For the text-containing cell, return its midpoint in [x, y] coordinate format. 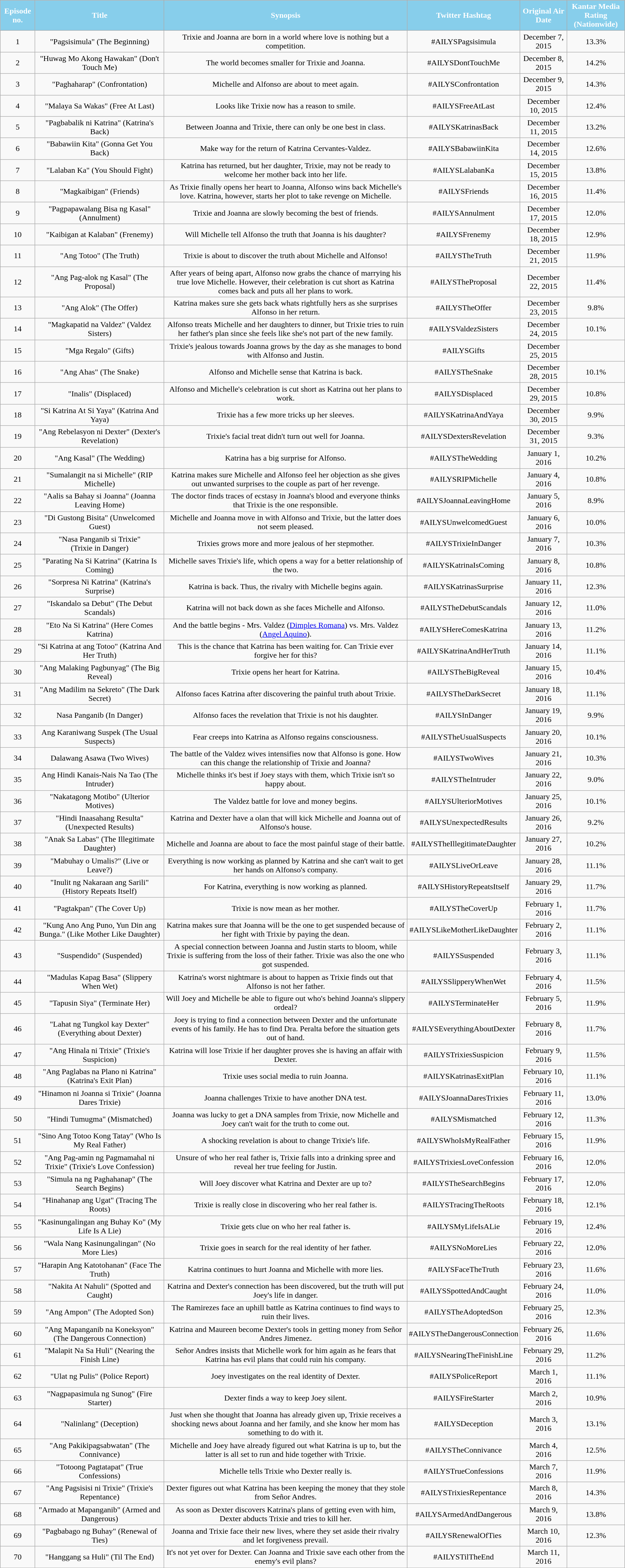
#AILYSTrixieInDanger [463, 543]
Michelle and Joanna are about to face the most painful stage of their battle. [285, 844]
#AILYSArmedAndDangerous [463, 1514]
The Ramirezes face an uphill battle as Katrina continues to find ways to ruin their lives. [285, 1312]
28 [18, 629]
9.3% [596, 437]
February 11, 2016 [544, 1098]
February 15, 2016 [544, 1141]
12.6% [596, 148]
March 1, 2016 [544, 1377]
Michelle tells Trixie who Dexter really is. [285, 1471]
Will Joey and Michelle be able to figure out who's behind Joanna's slippery ordeal? [285, 1003]
41 [18, 908]
12 [18, 282]
March 4, 2016 [544, 1450]
February 12, 2016 [544, 1119]
January 5, 2016 [544, 500]
#AILYSLalabanKa [463, 170]
January 19, 2016 [544, 715]
Trixie opens her heart for Katrina. [285, 673]
As soon as Dexter discovers Katrina's plans of getting even with him, Dexter abducts Trixie and tries to kill her. [285, 1514]
#AILYSTrixiesRepentance [463, 1493]
#AILYSConfrontation [463, 84]
February 9, 2016 [544, 1055]
Michelle saves Trixie's life, which opens a way for a better relationship of the two. [285, 565]
Trixie is really close in discovering who her real father is. [285, 1205]
"Nagpapasimula ng Sunog" (Fire Starter) [100, 1398]
December 18, 2015 [544, 234]
18 [18, 415]
#AILYSTheDarkSecret [463, 694]
Trixie's jealous towards Joanna grows by the day as she manages to bond with Alfonso and Justin. [285, 351]
"Kaibigan at Kalaban" (Frenemy) [100, 234]
"Malaya Sa Wakas" (Free At Last) [100, 106]
January 20, 2016 [544, 737]
#AILYSEverythingAboutDexter [463, 1029]
"Tapusin Siya" (Terminate Her) [100, 1003]
36 [18, 801]
66 [18, 1471]
5 [18, 127]
68 [18, 1514]
A shocking revelation is about to change Trixie's life. [285, 1141]
Katrina and Maureen become Dexter's tools in getting money from Señor Andres Jimenez. [285, 1333]
"Pagtakpan" (The Cover Up) [100, 908]
9.0% [596, 779]
#AILYSJoannaLeavingHome [463, 500]
#AILYSBabawiinKita [463, 148]
#AILYSHistoryRepeatsItself [463, 887]
19 [18, 437]
February 16, 2016 [544, 1162]
"Aalis sa Bahay si Joanna" (Joanna Leaving Home) [100, 500]
#AILYSSuspended [463, 955]
12.9% [596, 234]
13.3% [596, 42]
"Kasinungalingan ang Buhay Ko" (My Life Is A Lie) [100, 1226]
Trixie and Joanna are born in a world where love is nothing but a competition. [285, 42]
January 22, 2016 [544, 779]
21 [18, 479]
#AILYSTheTruth [463, 256]
December 11, 2015 [544, 127]
January 26, 2016 [544, 822]
9.8% [596, 308]
57 [18, 1269]
Katrina makes sure she gets back whats rightfully hers as she surprises Alfonso in her return. [285, 308]
"Babawiin Kita" (Gonna Get You Back) [100, 148]
February 3, 2016 [544, 955]
Katrina and Dexter have a olan that will kick Michelle and Joanna out of Alfonso's house. [285, 822]
Trixies grows more and more jealous of her stepmother. [285, 543]
January 6, 2016 [544, 522]
Trixie is about to discover the truth about Michelle and Alfonso! [285, 256]
This is the chance that Katrina has been waiting for. Can Trixie ever forgive her for this? [285, 651]
February 24, 2016 [544, 1290]
40 [18, 887]
January 4, 2016 [544, 479]
#AILYSTheProposal [463, 282]
20 [18, 458]
52 [18, 1162]
30 [18, 673]
"Ang Pakikipagsabwatan" (The Connivance) [100, 1450]
Trixie's facial treat didn't turn out well for Joanna. [285, 437]
#AILYSTheIllegitimateDaughter [463, 844]
January 29, 2016 [544, 887]
#AILYSKatrinaAndYaya [463, 415]
January 13, 2016 [544, 629]
27 [18, 608]
11.3% [596, 1119]
#AILYSRenewalOfTies [463, 1536]
#AILYSKatrinasBack [463, 127]
#AILYSTheCoverUp [463, 908]
Katrina will lose Trixie if her daughter proves she is having an affair with Dexter. [285, 1055]
"Nasa Panganib si Trixie"(Trixie in Danger) [100, 543]
#AILYSTheWedding [463, 458]
"Magkaibigan" (Friends) [100, 191]
"Ang Kasal" (The Wedding) [100, 458]
34 [18, 758]
December 8, 2015 [544, 63]
Katrina makes sure that Joanna will be the one to get suspended because of her fight with Trixie by paying the dean. [285, 930]
#AILYSTrixiesSuspicion [463, 1055]
February 17, 2016 [544, 1184]
"Mabuhay o Umalis?" (Live or Leave?) [100, 865]
Katrina continues to hurt Joanna and Michelle with more lies. [285, 1269]
58 [18, 1290]
#AILYSFireStarter [463, 1398]
January 18, 2016 [544, 694]
March 2, 2016 [544, 1398]
#AILYSTheUsualSuspects [463, 737]
12.5% [596, 1450]
11 [18, 256]
"Ang Mapanganib na Koneksyon" (The Dangerous Connection) [100, 1333]
55 [18, 1226]
February 19, 2016 [544, 1226]
"Ang Hinala ni Trixie" (Trixie's Suspicion) [100, 1055]
"Sumalangit na si Michelle" (RIP Michelle) [100, 479]
Señor Andres insists that Michelle work for him again as he fears that Katrina has evil plans that could ruin his company. [285, 1355]
January 12, 2016 [544, 608]
Looks like Trixie now has a reason to smile. [285, 106]
26 [18, 586]
"Si Katrina at ang Totoo" (Katrina And Her Truth) [100, 651]
January 1, 2016 [544, 458]
Title [100, 15]
"Malapit Na Sa Huli" (Nearing the Finish Line) [100, 1355]
February 1, 2016 [544, 908]
December 7, 2015 [544, 42]
10 [18, 234]
#AILYSTrixiesLoveConfession [463, 1162]
Nasa Panganib (In Danger) [100, 715]
"Pagsisimula" (The Beginning) [100, 42]
Ang Karaniwang Suspek (The Usual Suspects) [100, 737]
Original Air Date [544, 15]
10.4% [596, 673]
22 [18, 500]
#AILYSTheBigReveal [463, 673]
49 [18, 1098]
It's not yet over for Dexter. Can Joanna and Trixie save each other from the enemy's evil plans? [285, 1557]
25 [18, 565]
Everything is now working as planned by Katrina and she can't wait to get her hands on Alfonso's company. [285, 865]
#AILYSSlipperyWhenWet [463, 981]
February 18, 2016 [544, 1205]
23 [18, 522]
The Valdez battle for love and money begins. [285, 801]
"Pagpapawalang Bisa ng Kasal" (Annulment) [100, 213]
48 [18, 1076]
"Magkapatid na Valdez" (Valdez Sisters) [100, 329]
December 17, 2015 [544, 213]
"Kung Ano Ang Puno, Yun Din ang Bunga." (Like Mother Like Daughter) [100, 930]
"Hinahanap ang Ugat" (Tracing The Roots) [100, 1205]
38 [18, 844]
Katrina is back. Thus, the rivalry with Michelle begins again. [285, 586]
February 22, 2016 [544, 1248]
Unsure of who her real father is, Trixie falls into a drinking spree and reveal her true feeling for Justin. [285, 1162]
#AILYSFrenemy [463, 234]
#AILYSUnexpectedResults [463, 822]
The world becomes smaller for Trixie and Joanna. [285, 63]
#AILYSWhoIsMyRealFather [463, 1141]
#AILYSFreeAtLast [463, 106]
"Ang Ampon" (The Adopted Son) [100, 1312]
#AILYSValdezSisters [463, 329]
#AILYSLiveOrLeave [463, 865]
#AILYSDextersRevelation [463, 437]
#AILYSKatrinasSurprise [463, 586]
#AILYSNoMoreLies [463, 1248]
#AILYSTracingTheRoots [463, 1205]
"Anak Sa Labas" (The Illegitimate Daughter) [100, 844]
Dalawang Asawa (Two Wives) [100, 758]
December 29, 2015 [544, 394]
47 [18, 1055]
9 [18, 213]
#AILYSTheConnivance [463, 1450]
#AILYSTheAdoptedSon [463, 1312]
"Mga Regalo" (Gifts) [100, 351]
65 [18, 1450]
#AILYSTheIntruder [463, 779]
"Totoong Pagtatapat" (True Confessions) [100, 1471]
33 [18, 737]
13.1% [596, 1424]
#AILYSTheDebutScandals [463, 608]
#AILYSTerminateHer [463, 1003]
February 10, 2016 [544, 1076]
March 3, 2016 [544, 1424]
March 11, 2016 [544, 1557]
#AILYSHereComesKatrina [463, 629]
January 21, 2016 [544, 758]
January 8, 2016 [544, 565]
"Hinamon ni Joanna si Trixie" (Joanna Dares Trixie) [100, 1098]
"Nakatagong Motibo" (Ulterior Motives) [100, 801]
December 28, 2015 [544, 372]
"Si Katrina At Si Yaya" (Katrina And Yaya) [100, 415]
Alfonso faces the revelation that Trixie is not his daughter. [285, 715]
#AILYSKatrinaAndHerTruth [463, 651]
"Pagbabalik ni Katrina" (Katrina's Back) [100, 127]
January 14, 2016 [544, 651]
13.0% [596, 1098]
December 25, 2015 [544, 351]
2 [18, 63]
March 8, 2016 [544, 1493]
17 [18, 394]
10.9% [596, 1398]
Episode no. [18, 15]
13.2% [596, 127]
"Iskandalo sa Debut" (The Debut Scandals) [100, 608]
February 29, 2016 [544, 1355]
32 [18, 715]
8 [18, 191]
#AILYSTilTheEnd [463, 1557]
67 [18, 1493]
"Ang Alok" (The Offer) [100, 308]
Will Michelle tell Alfonso the truth that Joanna is his daughter? [285, 234]
24 [18, 543]
January 25, 2016 [544, 801]
Michelle and Joey have already figured out what Katrina is up to, but the latter is all set to run and hide together with Trixie. [285, 1450]
45 [18, 1003]
Katrina will not back down as she faces Michelle and Alfonso. [285, 608]
14 [18, 329]
Trixie goes in search for the real identity of her father. [285, 1248]
"Suspendido" (Suspended) [100, 955]
December 16, 2015 [544, 191]
#AILYSDontTouchMe [463, 63]
"Sorpresa Ni Katrina" (Katrina's Surprise) [100, 586]
Joey investigates on the real identity of Dexter. [285, 1377]
"Lalaban Ka" (You Should Fight) [100, 170]
37 [18, 822]
#AILYSDisplaced [463, 394]
January 11, 2016 [544, 586]
"Lahat ng Tungkol kay Dexter" (Everything about Dexter) [100, 1029]
"Wala Nang Kasinungalingan" (No More Lies) [100, 1248]
March 10, 2016 [544, 1536]
#AILYSKatrinaIsComing [463, 565]
February 2, 2016 [544, 930]
March 7, 2016 [544, 1471]
"Ang Paglabas na Plano ni Katrina" (Katrina's Exit Plan) [100, 1076]
"Armado at Mapanganib" (Armed and Dangerous) [100, 1514]
#AILYSSpottedAndCaught [463, 1290]
#AILYSDeception [463, 1424]
Michelle and Alfonso are about to meet again. [285, 84]
Joanna was lucky to get a DNA samples from Trixie, now Michelle and Joey can't wait for the truth to come out. [285, 1119]
#AILYSTwoWives [463, 758]
43 [18, 955]
#AILYSAnnulment [463, 213]
Will Joey discover what Katrina and Dexter are up to? [285, 1184]
Michelle thinks it's best if Joey stays with them, which Trixie isn't so happy about. [285, 779]
64 [18, 1424]
February 5, 2016 [544, 1003]
Twitter Hashtag [463, 15]
December 24, 2015 [544, 329]
#AILYSKatrinasExitPlan [463, 1076]
70 [18, 1557]
14.2% [596, 63]
Joanna challenges Trixie to have another DNA test. [285, 1098]
#AILYSTrueConfessions [463, 1471]
"Ang Pag-amin ng Pagmamahal ni Trixie" (Trixie's Love Confession) [100, 1162]
#AILYSTheOffer [463, 308]
Make way for the return of Katrina Cervantes-Valdez. [285, 148]
#AILYSPoliceReport [463, 1377]
Katrina makes sure Michelle and Alfonso feel her objection as she gives out unwanted surprises to the couple as part of her revenge. [285, 479]
29 [18, 651]
Alfonso faces Katrina after discovering the painful truth about Trixie. [285, 694]
Joanna and Trixie face their new lives, where they set aside their rivalry and let forgiveness prevail. [285, 1536]
January 7, 2016 [544, 543]
3 [18, 84]
Katrina has returned, but her daughter, Trixie, may not be ready to welcome her mother back into her life. [285, 170]
42 [18, 930]
As Trixie finally opens her heart to Joanna, Alfonso wins back Michelle's love. Katrina, however, starts her plot to take revenge on Michelle. [285, 191]
December 22, 2015 [544, 282]
December 30, 2015 [544, 415]
"Nakita At Nahuli" (Spotted and Caught) [100, 1290]
Katrina has a big surprise for Alfonso. [285, 458]
"Pagbabago ng Buhay" (Renewal of Ties) [100, 1536]
#AILYSNearingTheFinishLine [463, 1355]
"Inalis" (Displaced) [100, 394]
"Sino Ang Totoo Kong Tatay" (Who Is My Real Father) [100, 1141]
59 [18, 1312]
13 [18, 308]
Katrina's worst nightmare is about to happen as Trixie finds out that Alfonso is not her father. [285, 981]
8.9% [596, 500]
16 [18, 372]
#AILYSTheSearchBegins [463, 1184]
And the battle begins - Mrs. Valdez (Dimples Romana) vs. Mrs. Valdez (Angel Aquino). [285, 629]
Dexter finds a way to keep Joey silent. [285, 1398]
51 [18, 1141]
Katrina and Dexter's connection has been discovered, but the truth will put Joey's life in danger. [285, 1290]
"Ang Madilim na Sekreto" (The Dark Secret) [100, 694]
December 15, 2015 [544, 170]
Trixie and Joanna are slowly becoming the best of friends. [285, 213]
"Ang Ahas" (The Snake) [100, 372]
"Ang Malaking Pagbunyag" (The Big Reveal) [100, 673]
"Huwag Mo Akong Hawakan" (Don't Touch Me) [100, 63]
"Ang Totoo" (The Truth) [100, 256]
"Inulit ng Nakaraan ang Sarili" (History Repeats Itself) [100, 887]
December 31, 2015 [544, 437]
"Harapin Ang Katotohanan" (Face The Truth) [100, 1269]
Fear creeps into Katrina as Alfonso regains consciousness. [285, 737]
#AILYSTheDangerousConnection [463, 1333]
March 9, 2016 [544, 1514]
Trixie gets clue on who her real father is. [285, 1226]
December 14, 2015 [544, 148]
"Ang Rebelasyon ni Dexter" (Dexter's Revelation) [100, 437]
Trixie is now mean as her mother. [285, 908]
#AILYSFaceTheTruth [463, 1269]
39 [18, 865]
"Paghaharap" (Confrontation) [100, 84]
56 [18, 1248]
#AILYSTheSnake [463, 372]
4 [18, 106]
"Madulas Kapag Basa" (Slippery When Wet) [100, 981]
Kantar Media Rating (Nationwide) [596, 15]
63 [18, 1398]
December 10, 2015 [544, 106]
February 25, 2016 [544, 1312]
"Hanggang sa Huli" (Til The End) [100, 1557]
60 [18, 1333]
Trixie has a few more tricks up her sleeves. [285, 415]
31 [18, 694]
Ang Hindi Kanais-Nais Na Tao (The Intruder) [100, 779]
"Nalinlang" (Deception) [100, 1424]
54 [18, 1205]
January 15, 2016 [544, 673]
9.2% [596, 822]
February 26, 2016 [544, 1333]
61 [18, 1355]
Between Joanna and Trixie, there can only be one best in class. [285, 127]
"Simula na ng Paghahanap" (The Search Begins) [100, 1184]
#AILYSInDanger [463, 715]
"Ang Pag-alok ng Kasal" (The Proposal) [100, 282]
7 [18, 170]
1 [18, 42]
46 [18, 1029]
#AILYSGifts [463, 351]
"Eto Na Si Katrina" (Here Comes Katrina) [100, 629]
February 4, 2016 [544, 981]
50 [18, 1119]
15 [18, 351]
"Ang Pagsisisi ni Trixie" (Trixie's Repentance) [100, 1493]
Dexter figures out what Katrina has been keeping the money that they stole from Señor Andres. [285, 1493]
Alfonso and Michelle's celebration is cut short as Katrina out her plans to work. [285, 394]
January 28, 2016 [544, 865]
"Hindi Tumugma" (Mismatched) [100, 1119]
February 23, 2016 [544, 1269]
44 [18, 981]
January 27, 2016 [544, 844]
"Hindi Inaasahang Resulta" (Unexpected Results) [100, 822]
Alfonso and Michelle sense that Katrina is back. [285, 372]
12.1% [596, 1205]
6 [18, 148]
#AILYSJoannaDaresTrixies [463, 1098]
62 [18, 1377]
#AILYSMyLifeIsALie [463, 1226]
#AILYSMismatched [463, 1119]
"Parating Na Si Katrina" (Katrina Is Coming) [100, 565]
"Di Gustong Bisita" (Unwelcomed Guest) [100, 522]
"Ulat ng Pulis" (Police Report) [100, 1377]
#AILYSLikeMotherLikeDaughter [463, 930]
53 [18, 1184]
#AILYSPagsisimula [463, 42]
December 9, 2015 [544, 84]
The doctor finds traces of ecstasy in Joanna's blood and everyone thinks that Trixie is the one responsible. [285, 500]
December 21, 2015 [544, 256]
December 23, 2015 [544, 308]
The battle of the Valdez wives intensifies now that Alfonso is gone. How can this change the relationship of Trixie and Joanna? [285, 758]
35 [18, 779]
Michelle and Joanna move in with Alfonso and Trixie, but the latter does not seem pleased. [285, 522]
February 8, 2016 [544, 1029]
Synopsis [285, 15]
#AILYSUlteriorMotives [463, 801]
For Katrina, everything is now working as planned. [285, 887]
10.0% [596, 522]
Trixie uses social media to ruin Joanna. [285, 1076]
#AILYSRIPMichelle [463, 479]
69 [18, 1536]
#AILYSUnwelcomedGuest [463, 522]
#AILYSFriends [463, 191]
